Detect which cell encompasses the target text, then output its (X, Y) center coordinate. 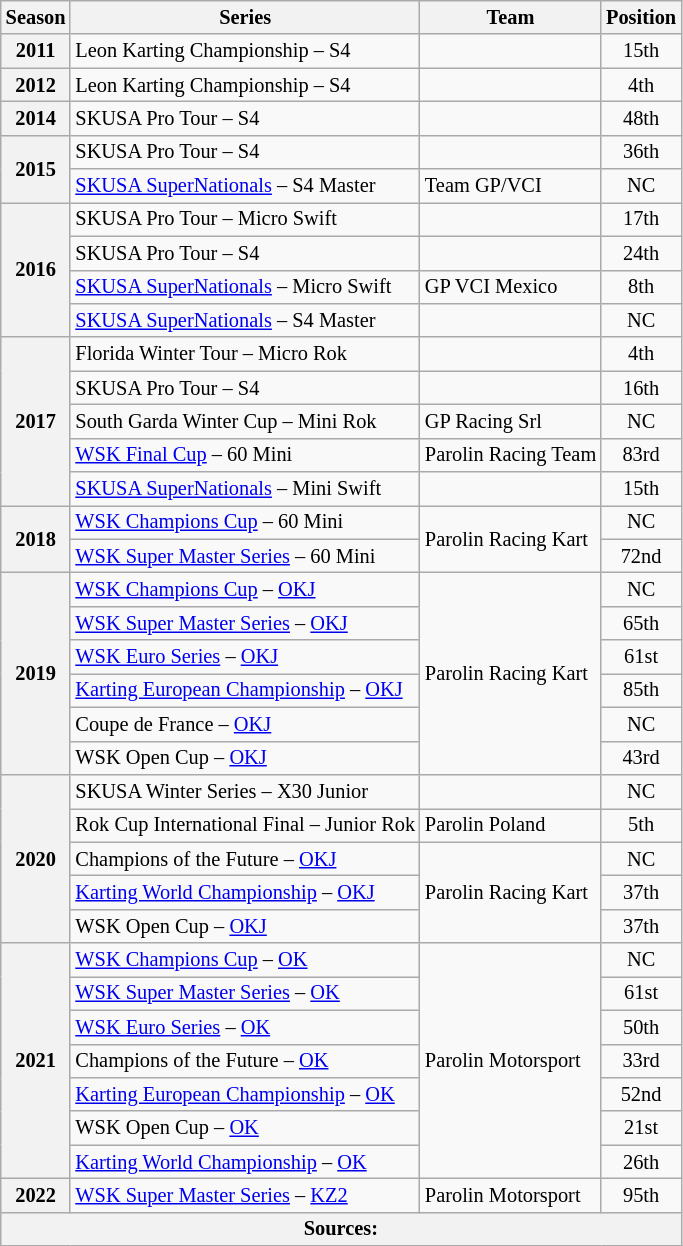
52nd (641, 1094)
WSK Super Master Series – KZ2 (245, 1195)
South Garda Winter Cup – Mini Rok (245, 421)
48th (641, 118)
2021 (36, 1061)
Series (245, 17)
5th (641, 825)
Champions of the Future – OKJ (245, 859)
26th (641, 1162)
WSK Euro Series – OK (245, 1027)
Champions of the Future – OK (245, 1061)
SKUSA SuperNationals – Micro Swift (245, 287)
SKUSA Pro Tour – Micro Swift (245, 219)
Position (641, 17)
36th (641, 152)
Sources: (341, 1229)
43rd (641, 758)
GP VCI Mexico (510, 287)
95th (641, 1195)
WSK Super Master Series – 60 Mini (245, 556)
2019 (36, 673)
Florida Winter Tour – Micro Rok (245, 354)
21st (641, 1128)
2012 (36, 85)
2018 (36, 538)
Team (510, 17)
2016 (36, 270)
83rd (641, 455)
72nd (641, 556)
2022 (36, 1195)
WSK Super Master Series – OK (245, 993)
2020 (36, 858)
33rd (641, 1061)
WSK Champions Cup – 60 Mini (245, 522)
2017 (36, 421)
85th (641, 690)
WSK Champions Cup – OK (245, 960)
2011 (36, 51)
Karting World Championship – OK (245, 1162)
WSK Open Cup – OK (245, 1128)
Team GP/VCI (510, 186)
2014 (36, 118)
16th (641, 388)
65th (641, 623)
Karting World Championship – OKJ (245, 892)
WSK Champions Cup – OKJ (245, 589)
Season (36, 17)
Karting European Championship – OKJ (245, 690)
WSK Super Master Series – OKJ (245, 623)
WSK Final Cup – 60 Mini (245, 455)
GP Racing Srl (510, 421)
SKUSA Winter Series – X30 Junior (245, 791)
Rok Cup International Final – Junior Rok (245, 825)
Parolin Poland (510, 825)
WSK Euro Series – OKJ (245, 657)
17th (641, 219)
Parolin Racing Team (510, 455)
24th (641, 253)
SKUSA SuperNationals – Mini Swift (245, 489)
8th (641, 287)
2015 (36, 168)
50th (641, 1027)
Karting European Championship – OK (245, 1094)
Coupe de France – OKJ (245, 724)
